Output the [X, Y] coordinate of the center of the cell containing the given text.  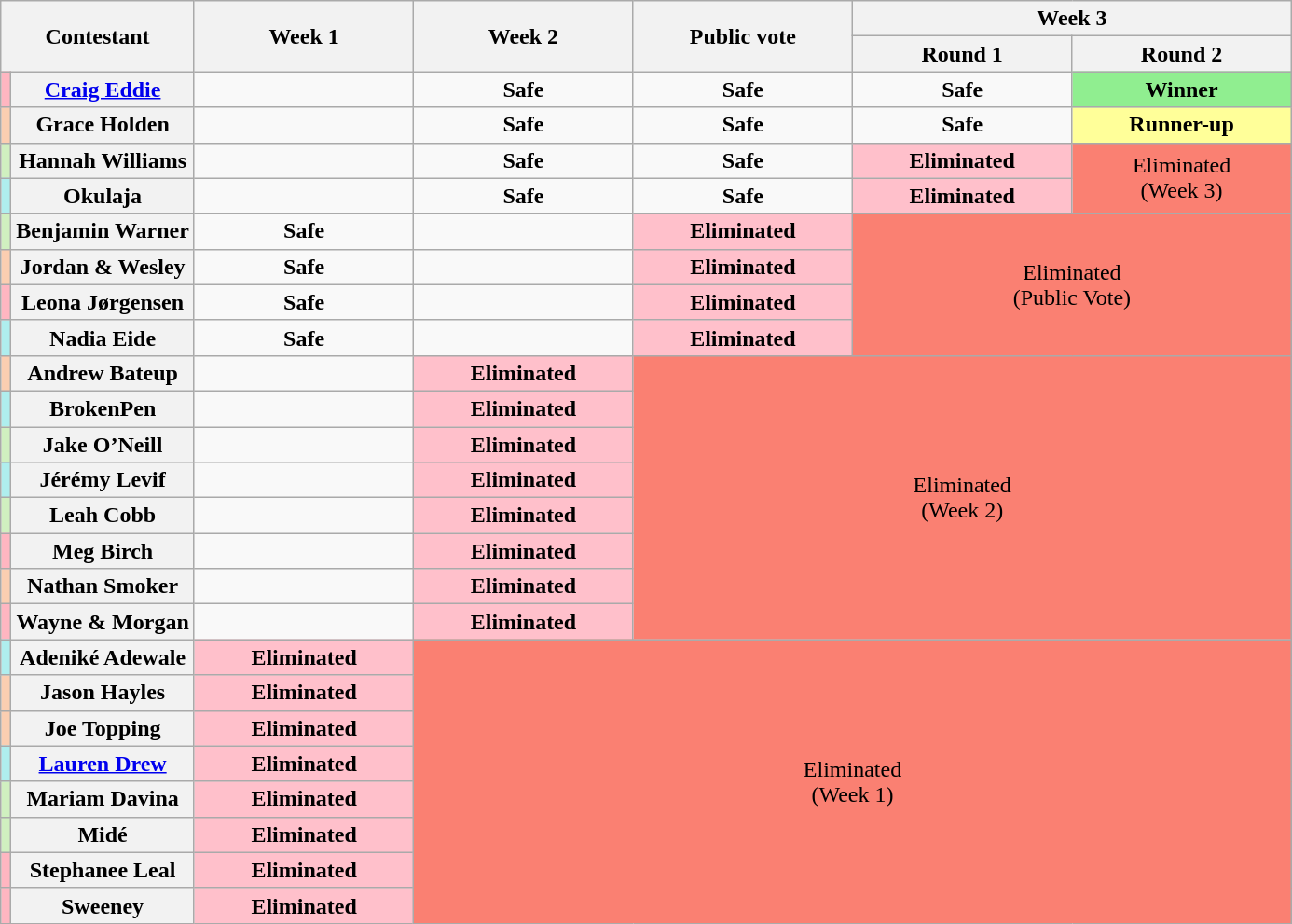
Week 2 [524, 36]
Adeniké Adewale [103, 657]
Jake O’Neill [103, 445]
Public vote [742, 36]
Leona Jørgensen [103, 302]
Grace Holden [103, 125]
Round 2 [1182, 54]
Jason Hayles [103, 693]
Eliminated(Week 2) [962, 497]
Wayne & Morgan [103, 622]
BrokenPen [103, 408]
Okulaja [103, 196]
Midé [103, 834]
Andrew Bateup [103, 373]
Lauren Drew [103, 764]
Hannah Williams [103, 160]
Week 3 [1072, 19]
Nadia Eide [103, 338]
Meg Birch [103, 551]
Runner-up [1182, 125]
Leah Cobb [103, 516]
Benjamin Warner [103, 231]
Week 1 [304, 36]
Mariam Davina [103, 799]
Jérémy Levif [103, 480]
Stephanee Leal [103, 870]
Eliminated(Week 3) [1182, 178]
Eliminated(Public Vote) [1072, 284]
Craig Eddie [103, 90]
Jordan & Wesley [103, 267]
Joe Topping [103, 728]
Nathan Smoker [103, 586]
Eliminated(Week 1) [853, 781]
Round 1 [962, 54]
Winner [1182, 90]
Contestant [98, 36]
Sweeney [103, 905]
